Scan for the cell matching the given text and deliver its [X, Y] coordinate at center. 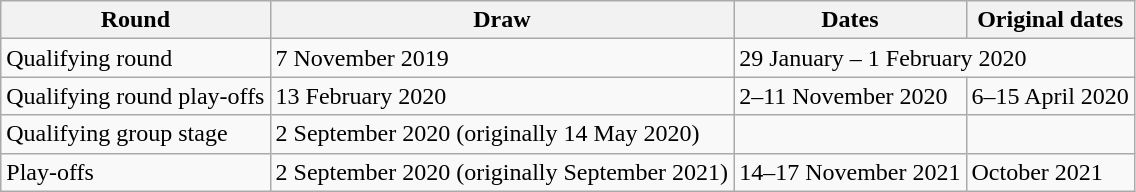
Qualifying round play-offs [136, 96]
6–15 April 2020 [1050, 96]
Qualifying group stage [136, 134]
14–17 November 2021 [850, 172]
Round [136, 20]
Play-offs [136, 172]
Draw [502, 20]
7 November 2019 [502, 58]
Qualifying round [136, 58]
2 September 2020 (originally 14 May 2020) [502, 134]
2–11 November 2020 [850, 96]
13 February 2020 [502, 96]
29 January – 1 February 2020 [934, 58]
Original dates [1050, 20]
2 September 2020 (originally September 2021) [502, 172]
October 2021 [1050, 172]
Dates [850, 20]
